From the cell containing the given text, extract its center point as [X, Y] coordinate. 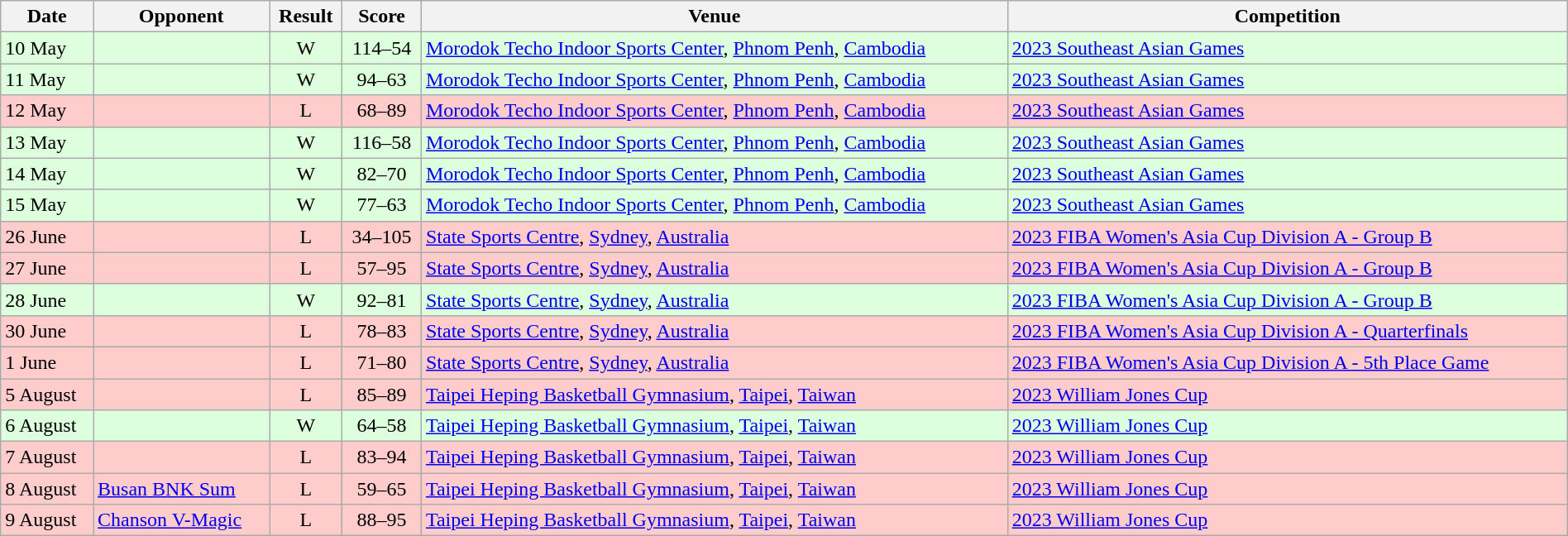
68–89 [382, 111]
85–89 [382, 395]
2023 FIBA Women's Asia Cup Division A - Quarterfinals [1287, 331]
13 May [47, 142]
Busan BNK Sum [182, 489]
94–63 [382, 79]
5 August [47, 395]
10 May [47, 48]
Date [47, 17]
8 August [47, 489]
59–65 [382, 489]
Result [306, 17]
88–95 [382, 520]
1 June [47, 362]
78–83 [382, 331]
83–94 [382, 457]
7 August [47, 457]
15 May [47, 205]
9 August [47, 520]
Chanson V-Magic [182, 520]
82–70 [382, 174]
Venue [715, 17]
Opponent [182, 17]
77–63 [382, 205]
27 June [47, 268]
2023 FIBA Women's Asia Cup Division A - 5th Place Game [1287, 362]
28 June [47, 299]
11 May [47, 79]
Competition [1287, 17]
116–58 [382, 142]
Score [382, 17]
92–81 [382, 299]
64–58 [382, 426]
114–54 [382, 48]
26 June [47, 237]
14 May [47, 174]
57–95 [382, 268]
12 May [47, 111]
30 June [47, 331]
6 August [47, 426]
34–105 [382, 237]
71–80 [382, 362]
